Return the [x, y] coordinate for the center point of the cell that contains the specified text.  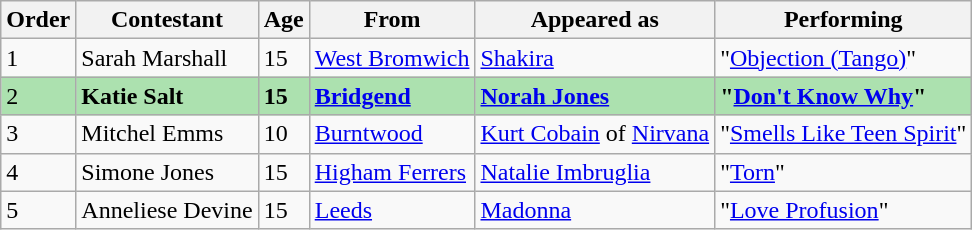
Order [38, 20]
Mitchel Emms [167, 134]
"Torn" [844, 172]
Higham Ferrers [392, 172]
"Love Profusion" [844, 210]
2 [38, 96]
From [392, 20]
Kurt Cobain of Nirvana [595, 134]
Norah Jones [595, 96]
Natalie Imbruglia [595, 172]
Madonna [595, 210]
West Bromwich [392, 58]
Katie Salt [167, 96]
Contestant [167, 20]
3 [38, 134]
Simone Jones [167, 172]
Performing [844, 20]
"Don't Know Why" [844, 96]
Burntwood [392, 134]
Leeds [392, 210]
"Objection (Tango)" [844, 58]
"Smells Like Teen Spirit" [844, 134]
1 [38, 58]
Shakira [595, 58]
10 [284, 134]
Sarah Marshall [167, 58]
Anneliese Devine [167, 210]
Age [284, 20]
5 [38, 210]
Appeared as [595, 20]
4 [38, 172]
Bridgend [392, 96]
